Determine the [x, y] coordinate at the center of the cell enclosing the given text.  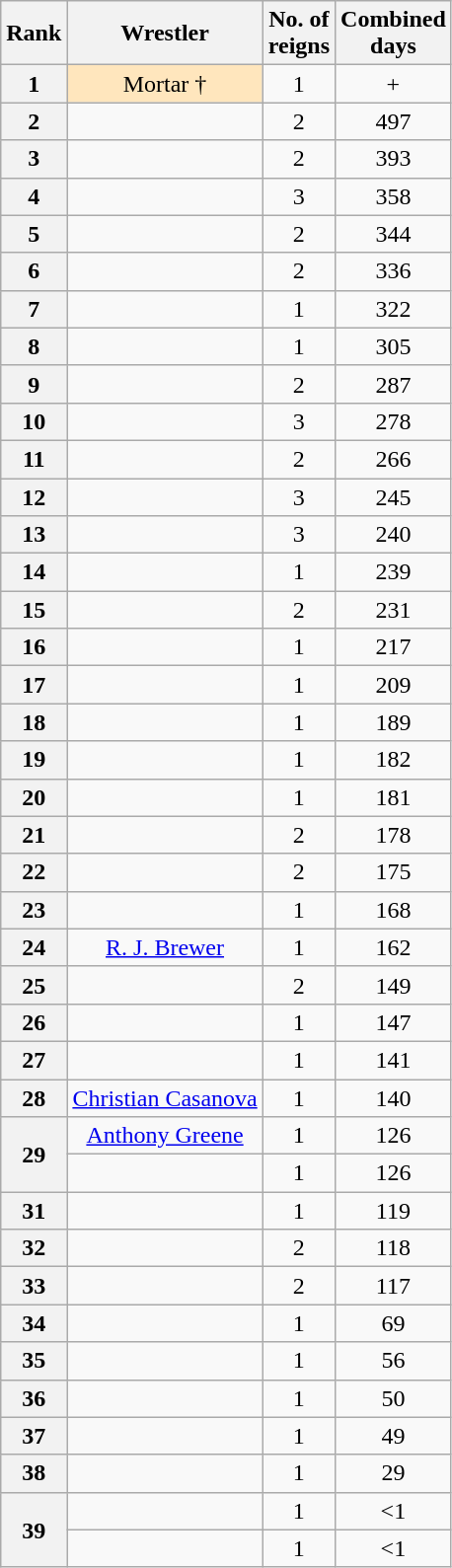
240 [394, 535]
178 [394, 835]
37 [34, 1436]
35 [34, 1361]
336 [394, 271]
7 [34, 309]
69 [394, 1323]
497 [394, 121]
9 [34, 384]
8 [34, 346]
5 [34, 234]
266 [394, 459]
358 [394, 196]
217 [394, 647]
175 [394, 872]
33 [34, 1286]
305 [394, 346]
56 [394, 1361]
147 [394, 1022]
181 [394, 797]
118 [394, 1248]
38 [34, 1473]
11 [34, 459]
No. ofreigns [298, 34]
34 [34, 1323]
R. J. Brewer [165, 947]
31 [34, 1211]
Combineddays [394, 34]
322 [394, 309]
13 [34, 535]
245 [394, 496]
Rank [34, 34]
Mortar † [165, 84]
26 [34, 1022]
17 [34, 685]
Anthony Greene [165, 1136]
39 [34, 1530]
50 [394, 1398]
209 [394, 685]
22 [34, 872]
119 [394, 1211]
24 [34, 947]
23 [34, 910]
239 [394, 572]
25 [34, 985]
149 [394, 985]
140 [394, 1098]
231 [394, 610]
36 [34, 1398]
18 [34, 722]
141 [394, 1060]
27 [34, 1060]
117 [394, 1286]
4 [34, 196]
162 [394, 947]
278 [394, 421]
Wrestler [165, 34]
10 [34, 421]
6 [34, 271]
21 [34, 835]
393 [394, 159]
Christian Casanova [165, 1098]
20 [34, 797]
14 [34, 572]
16 [34, 647]
28 [34, 1098]
12 [34, 496]
+ [394, 84]
32 [34, 1248]
168 [394, 910]
287 [394, 384]
182 [394, 760]
49 [394, 1436]
15 [34, 610]
189 [394, 722]
344 [394, 234]
19 [34, 760]
